For the text-containing cell, return its midpoint in (x, y) coordinate format. 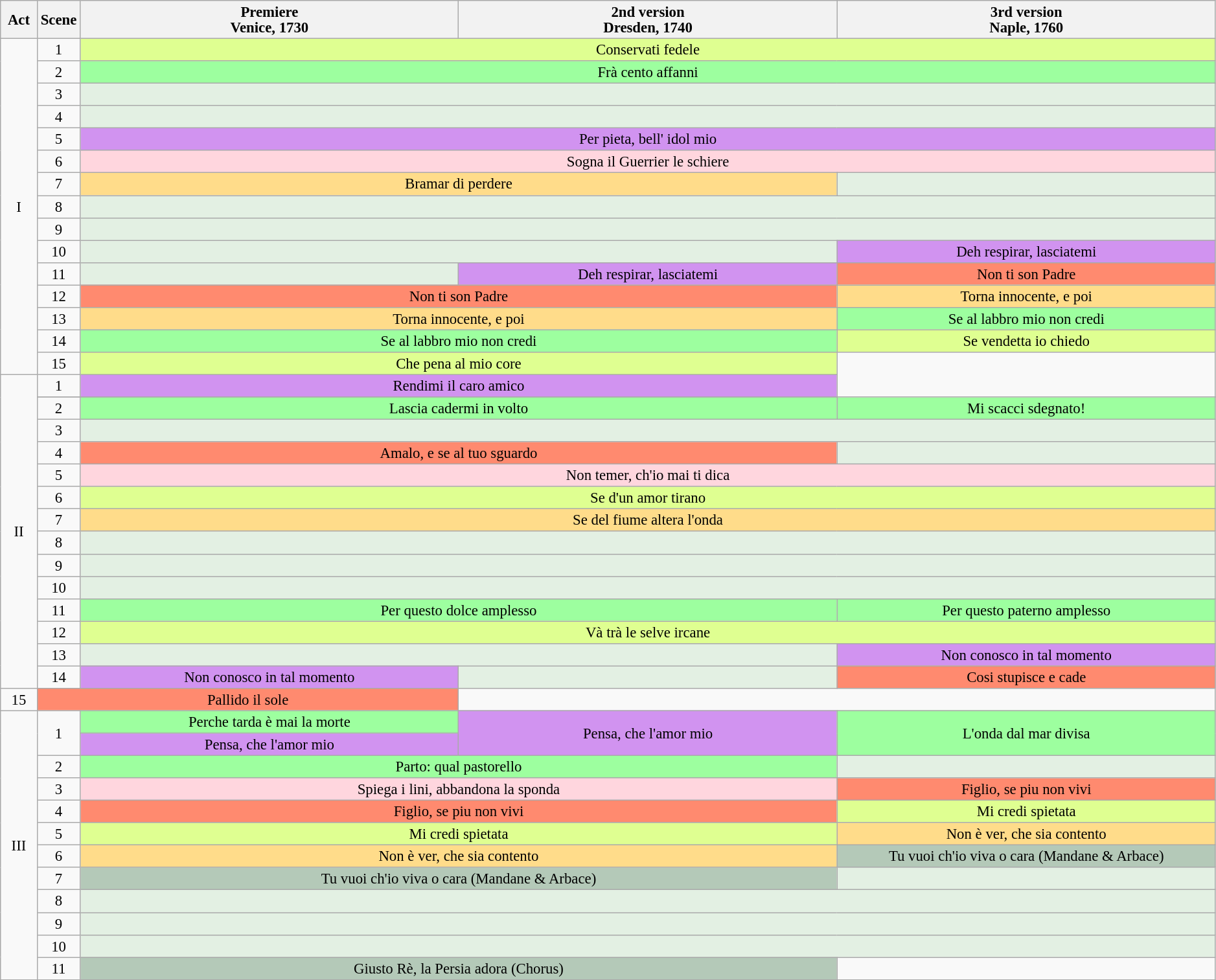
Rendimi il caro amico (459, 386)
Lascia cadermi in volto (459, 408)
Parto: qual pastorello (459, 767)
Sogna il Guerrier le schiere (648, 162)
Giusto Rè, la Persia adora (Chorus) (459, 969)
PremiereVenice, 1730 (270, 19)
II (19, 531)
2nd versionDresden, 1740 (648, 19)
Non temer, ch'io mai ti dica (648, 475)
Và trà le selve ircane (648, 632)
Spiega i lini, abbandona la sponda (459, 789)
I (19, 207)
Scene (58, 19)
Pallido il sole (247, 700)
Che pena al mio core (459, 364)
Perche tarda è mai la morte (270, 722)
Amalo, e se al tuo sguardo (459, 453)
Mi scacci sdegnato! (1026, 408)
Se vendetta io chiedo (1026, 341)
Frà cento affanni (648, 73)
Conservati fedele (648, 51)
III (19, 845)
Se d'un amor tirano (648, 497)
Act (19, 19)
3rd versionNaple, 1760 (1026, 19)
Per questo dolce amplesso (459, 610)
Se del fiume altera l'onda (648, 521)
Per pieta, bell' idol mio (648, 140)
Bramar di perdere (459, 184)
L'onda dal mar divisa (1026, 733)
Per questo paterno amplesso (1026, 610)
Cosi stupisce e cade (1026, 678)
